Detect which cell encompasses the target text, then output its (X, Y) center coordinate. 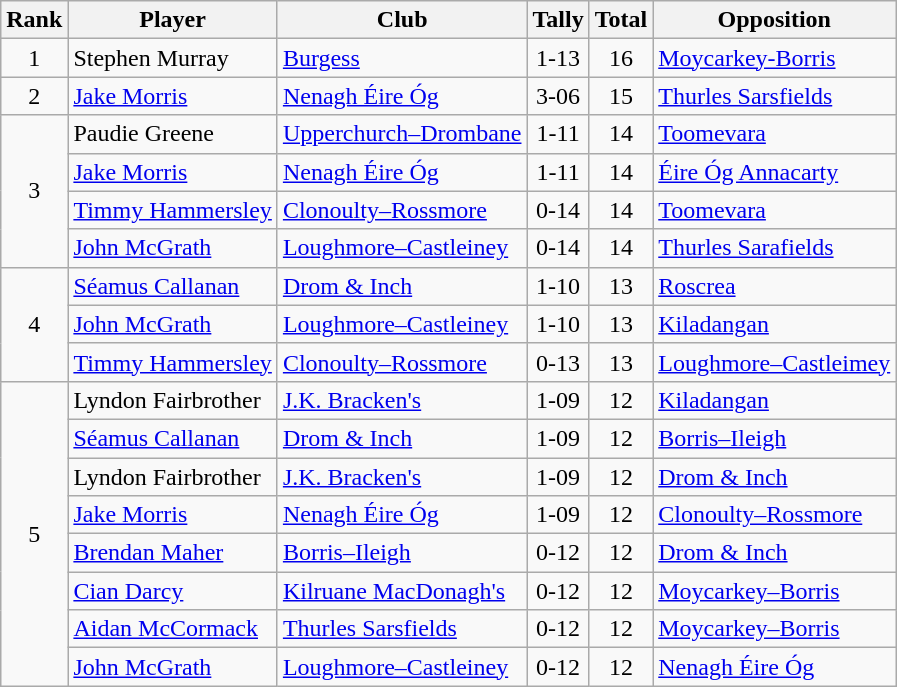
Éire Óg Annacarty (774, 172)
0-13 (558, 362)
Brendan Maher (173, 553)
Upperchurch–Drombane (402, 134)
Club (402, 20)
Rank (34, 20)
Roscrea (774, 286)
Thurles Sarafields (774, 248)
Loughmore–Castleimey (774, 362)
Aidan McCormack (173, 629)
4 (34, 324)
16 (621, 58)
Burgess (402, 58)
Opposition (774, 20)
Stephen Murray (173, 58)
Paudie Greene (173, 134)
1 (34, 58)
3 (34, 191)
5 (34, 533)
Player (173, 20)
3-06 (558, 96)
Moycarkey-Borris (774, 58)
Kilruane MacDonagh's (402, 591)
Total (621, 20)
Cian Darcy (173, 591)
1-13 (558, 58)
15 (621, 96)
2 (34, 96)
Tally (558, 20)
